Identify which cell holds the provided text, then report its [x, y] central coordinate. 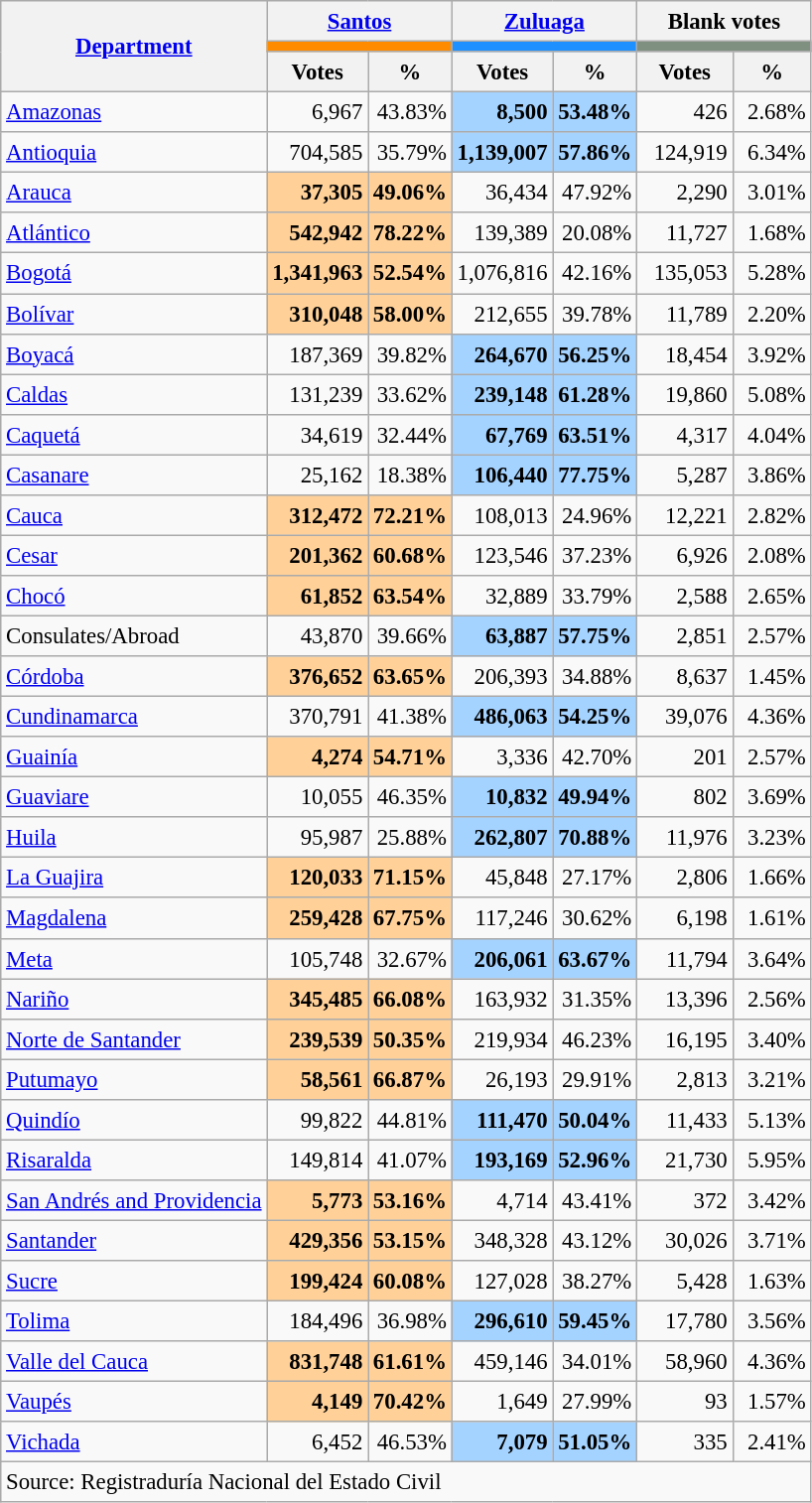
1.45% [772, 677]
21,730 [685, 1160]
50.04% [596, 1120]
111,470 [502, 1120]
3,336 [502, 756]
67,769 [502, 435]
31.35% [596, 999]
67.75% [411, 919]
5.28% [772, 274]
4,149 [318, 1402]
2.08% [772, 556]
5.95% [772, 1160]
3.86% [772, 475]
57.86% [596, 153]
Tolima [134, 1322]
Nariño [134, 999]
310,048 [318, 314]
2.20% [772, 314]
127,028 [502, 1281]
52.96% [596, 1160]
43,870 [318, 635]
35.79% [411, 153]
Vichada [134, 1441]
8,500 [502, 113]
46.23% [596, 1038]
7,079 [502, 1441]
10,055 [318, 798]
32,889 [502, 596]
16,195 [685, 1038]
25,162 [318, 475]
199,424 [318, 1281]
44.81% [411, 1120]
2.41% [772, 1441]
486,063 [502, 717]
1.68% [772, 232]
Bolívar [134, 314]
61.28% [596, 395]
3.21% [772, 1080]
262,807 [502, 838]
95,987 [318, 838]
70.88% [596, 838]
51.05% [596, 1441]
52.54% [411, 274]
11,794 [685, 959]
46.35% [411, 798]
426 [685, 113]
41.38% [411, 717]
372 [685, 1201]
29.91% [596, 1080]
212,655 [502, 314]
2,851 [685, 635]
3.01% [772, 193]
Putumayo [134, 1080]
34,619 [318, 435]
6,198 [685, 919]
Cesar [134, 556]
312,472 [318, 516]
296,610 [502, 1322]
2.65% [772, 596]
36,434 [502, 193]
Amazonas [134, 113]
61,852 [318, 596]
5,428 [685, 1281]
45,848 [502, 878]
163,932 [502, 999]
11,727 [685, 232]
11,789 [685, 314]
376,652 [318, 677]
38.27% [596, 1281]
53.48% [596, 113]
99,822 [318, 1120]
37.23% [596, 556]
184,496 [318, 1322]
43.83% [411, 113]
13,396 [685, 999]
5,773 [318, 1201]
66.08% [411, 999]
201 [685, 756]
206,061 [502, 959]
63.54% [411, 596]
348,328 [502, 1241]
Guaviare [134, 798]
50.35% [411, 1038]
1,649 [502, 1402]
259,428 [318, 919]
La Guajira [134, 878]
Valle del Cauca [134, 1362]
5.13% [772, 1120]
25.88% [411, 838]
139,389 [502, 232]
43.12% [596, 1241]
429,356 [318, 1241]
49.94% [596, 798]
Department [134, 47]
San Andrés and Providencia [134, 1201]
63.65% [411, 677]
3.56% [772, 1322]
36.98% [411, 1322]
2,813 [685, 1080]
123,546 [502, 556]
37,305 [318, 193]
Blank votes [725, 22]
11,433 [685, 1120]
264,670 [502, 353]
1,139,007 [502, 153]
27.17% [596, 878]
70.42% [411, 1402]
2.82% [772, 516]
Source: Registraduría Nacional del Estado Civil [406, 1483]
39.66% [411, 635]
32.67% [411, 959]
206,393 [502, 677]
3.92% [772, 353]
108,013 [502, 516]
53.15% [411, 1241]
Chocó [134, 596]
17,780 [685, 1322]
Meta [134, 959]
33.62% [411, 395]
117,246 [502, 919]
Bogotá [134, 274]
63.67% [596, 959]
78.22% [411, 232]
219,934 [502, 1038]
11,976 [685, 838]
39.82% [411, 353]
2.56% [772, 999]
6,452 [318, 1441]
6.34% [772, 153]
Vaupés [134, 1402]
Arauca [134, 193]
Zuluaga [544, 22]
Córdoba [134, 677]
6,926 [685, 556]
149,814 [318, 1160]
131,239 [318, 395]
53.16% [411, 1201]
60.08% [411, 1281]
54.25% [596, 717]
1.57% [772, 1402]
1,341,963 [318, 274]
60.68% [411, 556]
335 [685, 1441]
1.63% [772, 1281]
26,193 [502, 1080]
Magdalena [134, 919]
1,076,816 [502, 274]
124,919 [685, 153]
59.45% [596, 1322]
47.92% [596, 193]
542,942 [318, 232]
30.62% [596, 919]
66.87% [411, 1080]
3.42% [772, 1201]
135,053 [685, 274]
2,588 [685, 596]
Huila [134, 838]
72.21% [411, 516]
704,585 [318, 153]
39,076 [685, 717]
2.68% [772, 113]
105,748 [318, 959]
239,148 [502, 395]
20.08% [596, 232]
Caldas [134, 395]
Antioquia [134, 153]
3.23% [772, 838]
63,887 [502, 635]
3.71% [772, 1241]
Quindío [134, 1120]
831,748 [318, 1362]
42.70% [596, 756]
3.40% [772, 1038]
3.64% [772, 959]
345,485 [318, 999]
5.08% [772, 395]
58,561 [318, 1080]
Consulates/Abroad [134, 635]
10,832 [502, 798]
Casanare [134, 475]
Norte de Santander [134, 1038]
56.25% [596, 353]
12,221 [685, 516]
34.88% [596, 677]
Caquetá [134, 435]
77.75% [596, 475]
370,791 [318, 717]
33.79% [596, 596]
27.99% [596, 1402]
4,274 [318, 756]
Guainía [134, 756]
1.61% [772, 919]
239,539 [318, 1038]
34.01% [596, 1362]
Risaralda [134, 1160]
58,960 [685, 1362]
802 [685, 798]
18,454 [685, 353]
30,026 [685, 1241]
8,637 [685, 677]
Sucre [134, 1281]
201,362 [318, 556]
58.00% [411, 314]
18.38% [411, 475]
41.07% [411, 1160]
4,714 [502, 1201]
Atlántico [134, 232]
93 [685, 1402]
Santander [134, 1241]
Cauca [134, 516]
24.96% [596, 516]
19,860 [685, 395]
2,806 [685, 878]
Santos [359, 22]
42.16% [596, 274]
2,290 [685, 193]
3.69% [772, 798]
54.71% [411, 756]
Cundinamarca [134, 717]
39.78% [596, 314]
Boyacá [134, 353]
193,169 [502, 1160]
6,967 [318, 113]
120,033 [318, 878]
49.06% [411, 193]
106,440 [502, 475]
4.04% [772, 435]
5,287 [685, 475]
46.53% [411, 1441]
61.61% [411, 1362]
187,369 [318, 353]
63.51% [596, 435]
1.66% [772, 878]
459,146 [502, 1362]
4,317 [685, 435]
43.41% [596, 1201]
57.75% [596, 635]
32.44% [411, 435]
71.15% [411, 878]
